Extract the [x, y] coordinate from the center of the cell holding the provided text.  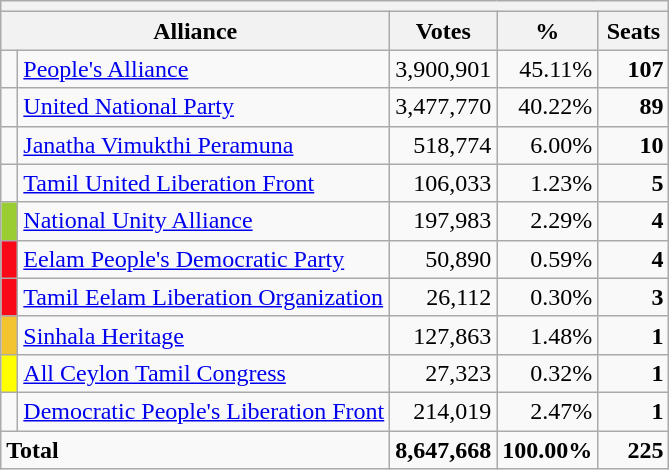
0.59% [548, 259]
27,323 [444, 373]
Votes [444, 31]
50,890 [444, 259]
United National Party [204, 107]
214,019 [444, 411]
Eelam People's Democratic Party [204, 259]
100.00% [548, 449]
45.11% [548, 69]
Total [196, 449]
225 [634, 449]
26,112 [444, 297]
2.29% [548, 221]
127,863 [444, 335]
2.47% [548, 411]
106,033 [444, 183]
Alliance [196, 31]
1.48% [548, 335]
6.00% [548, 145]
5 [634, 183]
518,774 [444, 145]
3,477,770 [444, 107]
Seats [634, 31]
People's Alliance [204, 69]
All Ceylon Tamil Congress [204, 373]
107 [634, 69]
89 [634, 107]
National Unity Alliance [204, 221]
Tamil Eelam Liberation Organization [204, 297]
10 [634, 145]
197,983 [444, 221]
3 [634, 297]
1.23% [548, 183]
% [548, 31]
Tamil United Liberation Front [204, 183]
0.32% [548, 373]
0.30% [548, 297]
8,647,668 [444, 449]
40.22% [548, 107]
3,900,901 [444, 69]
Democratic People's Liberation Front [204, 411]
Janatha Vimukthi Peramuna [204, 145]
Sinhala Heritage [204, 335]
